From the cell containing the given text, extract its center point as (x, y) coordinate. 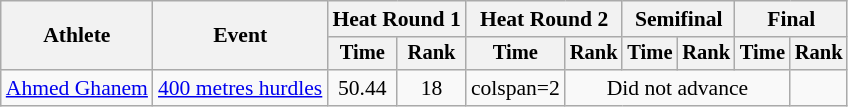
Athlete (77, 36)
Heat Round 1 (396, 19)
50.44 (362, 88)
Ahmed Ghanem (77, 88)
colspan=2 (516, 88)
400 metres hurdles (240, 88)
Heat Round 2 (544, 19)
Final (791, 19)
18 (432, 88)
Semifinal (678, 19)
Event (240, 36)
Did not advance (678, 88)
